Detect which cell encompasses the target text, then output its (X, Y) center coordinate. 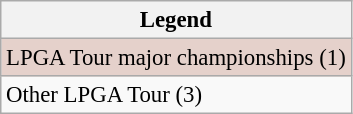
Other LPGA Tour (3) (176, 95)
LPGA Tour major championships (1) (176, 58)
Legend (176, 20)
